Return the [x, y] coordinate for the center point of the cell that contains the specified text.  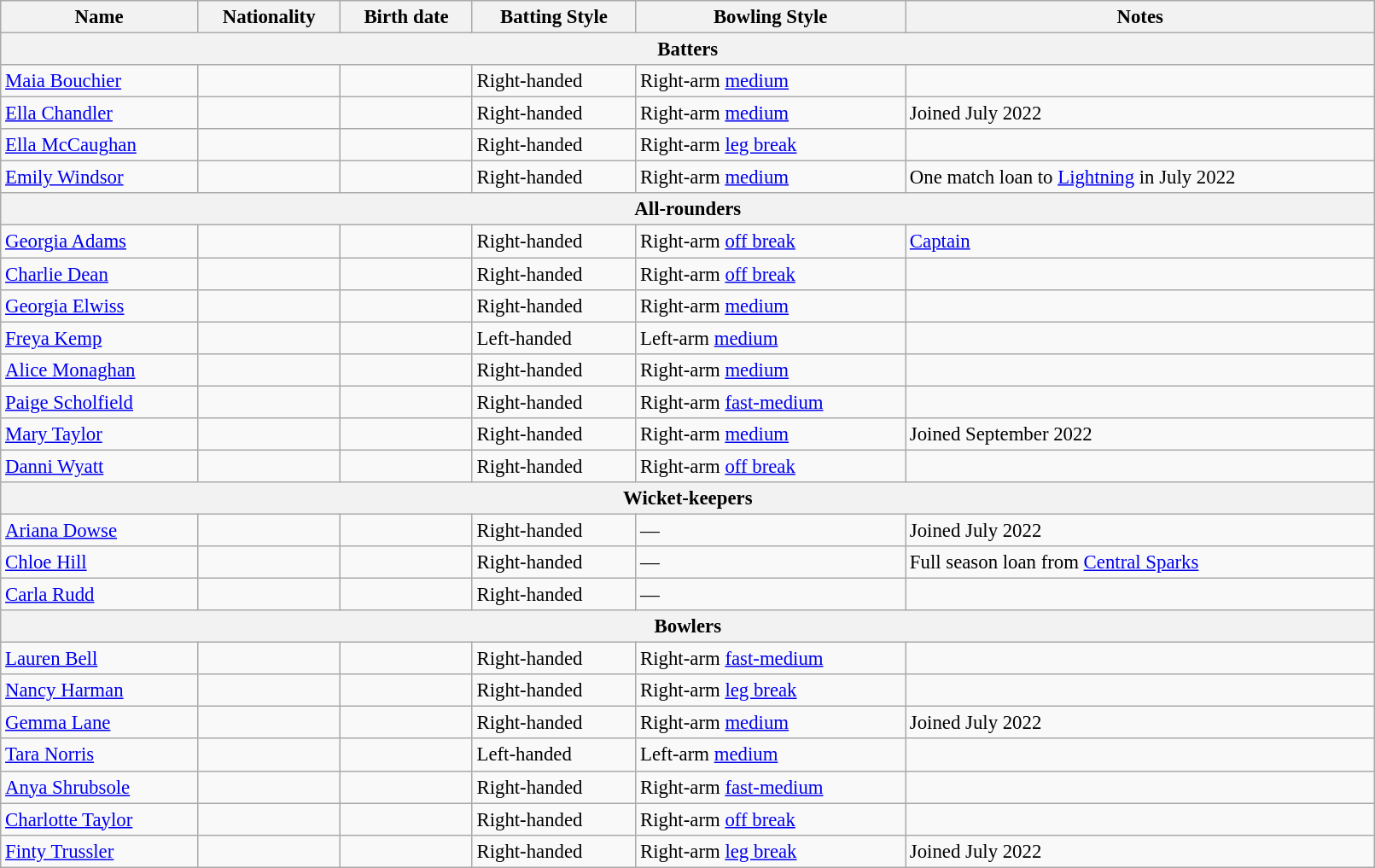
All-rounders [688, 209]
Gemma Lane [99, 723]
Mary Taylor [99, 434]
Finty Trussler [99, 851]
Nancy Harman [99, 690]
Charlie Dean [99, 274]
Carla Rudd [99, 595]
Birth date [406, 17]
Maia Bouchier [99, 81]
Freya Kemp [99, 338]
Bowlers [688, 626]
Tara Norris [99, 755]
Georgia Elwiss [99, 306]
Emily Windsor [99, 178]
Wicket-keepers [688, 498]
Ariana Dowse [99, 530]
Batters [688, 50]
Alice Monaghan [99, 370]
Ella Chandler [99, 114]
Ella McCaughan [99, 145]
Batting Style [554, 17]
Nationality [269, 17]
Charlotte Taylor [99, 819]
Bowling Style [771, 17]
Georgia Adams [99, 242]
Name [99, 17]
Full season loan from Central Sparks [1140, 562]
Captain [1140, 242]
One match loan to Lightning in July 2022 [1140, 178]
Joined September 2022 [1140, 434]
Paige Scholfield [99, 402]
Chloe Hill [99, 562]
Lauren Bell [99, 659]
Anya Shrubsole [99, 787]
Danni Wyatt [99, 466]
Notes [1140, 17]
